Identify which cell holds the provided text, then report its [x, y] central coordinate. 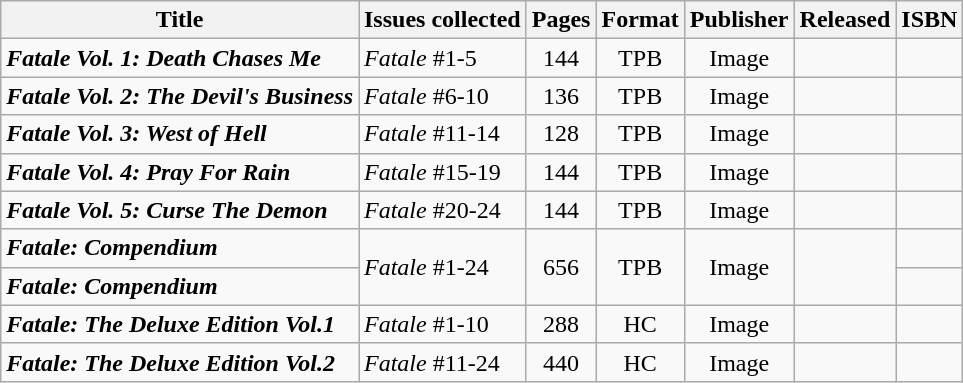
440 [561, 362]
Format [640, 20]
Fatale Vol. 1: Death Chases Me [180, 58]
Fatale #1-24 [442, 267]
Publisher [739, 20]
Fatale #11-24 [442, 362]
Title [180, 20]
288 [561, 324]
128 [561, 134]
136 [561, 96]
Fatale #6-10 [442, 96]
Fatale Vol. 5: Curse The Demon [180, 210]
656 [561, 267]
Fatale Vol. 4: Pray For Rain [180, 172]
Pages [561, 20]
Fatale Vol. 3: West of Hell [180, 134]
Fatale: The Deluxe Edition Vol.2 [180, 362]
Issues collected [442, 20]
Fatale #11-14 [442, 134]
Released [845, 20]
Fatale #1-5 [442, 58]
Fatale #15-19 [442, 172]
Fatale #20-24 [442, 210]
Fatale: The Deluxe Edition Vol.1 [180, 324]
Fatale #1-10 [442, 324]
Fatale Vol. 2: The Devil's Business [180, 96]
ISBN [930, 20]
